From the cell containing the given text, extract its center point as (X, Y) coordinate. 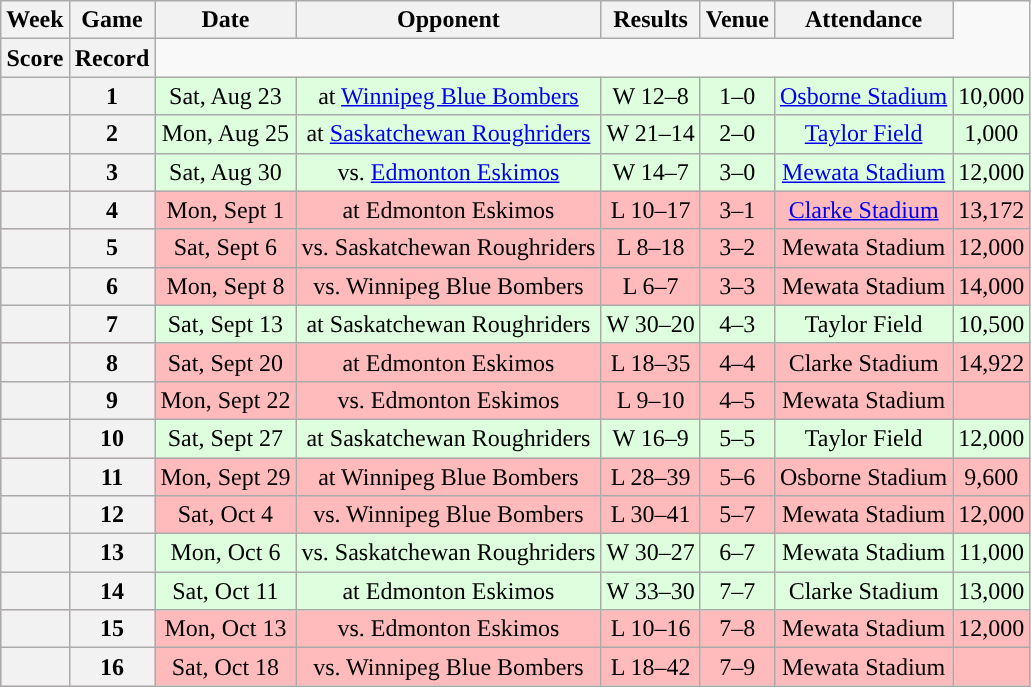
Record (112, 58)
L 30–41 (650, 515)
1–0 (737, 96)
Sat, Sept 6 (226, 248)
7 (112, 324)
14,000 (992, 286)
Sat, Sept 27 (226, 438)
11 (112, 477)
W 30–20 (650, 324)
2 (112, 134)
Mon, Sept 29 (226, 477)
3 (112, 172)
1 (112, 96)
Score (35, 58)
7–8 (737, 629)
Mon, Sept 8 (226, 286)
Mon, Oct 13 (226, 629)
3–0 (737, 172)
6–7 (737, 553)
Mon, Sept 22 (226, 400)
4–4 (737, 362)
Date (226, 20)
Sat, Sept 13 (226, 324)
3–3 (737, 286)
10,000 (992, 96)
5–7 (737, 515)
7–9 (737, 667)
Mon, Oct 6 (226, 553)
13 (112, 553)
Sat, Oct 11 (226, 591)
L 8–18 (650, 248)
Sat, Aug 30 (226, 172)
16 (112, 667)
5 (112, 248)
9,600 (992, 477)
10,500 (992, 324)
14 (112, 591)
1,000 (992, 134)
L 6–7 (650, 286)
11,000 (992, 553)
8 (112, 362)
L 10–17 (650, 210)
Game (112, 20)
L 28–39 (650, 477)
Opponent (448, 20)
W 30–27 (650, 553)
Results (650, 20)
Mon, Aug 25 (226, 134)
5–5 (737, 438)
W 33–30 (650, 591)
L 18–35 (650, 362)
13,000 (992, 591)
W 16–9 (650, 438)
Week (35, 20)
10 (112, 438)
9 (112, 400)
3–1 (737, 210)
W 14–7 (650, 172)
Sat, Sept 20 (226, 362)
15 (112, 629)
2–0 (737, 134)
L 9–10 (650, 400)
Venue (737, 20)
W 12–8 (650, 96)
5–6 (737, 477)
4–3 (737, 324)
14,922 (992, 362)
W 21–14 (650, 134)
Sat, Oct 18 (226, 667)
Sat, Aug 23 (226, 96)
7–7 (737, 591)
12 (112, 515)
4 (112, 210)
3–2 (737, 248)
13,172 (992, 210)
Sat, Oct 4 (226, 515)
6 (112, 286)
4–5 (737, 400)
Mon, Sept 1 (226, 210)
Attendance (863, 20)
L 10–16 (650, 629)
L 18–42 (650, 667)
